Determine the (x, y) coordinate at the center of the cell enclosing the given text.  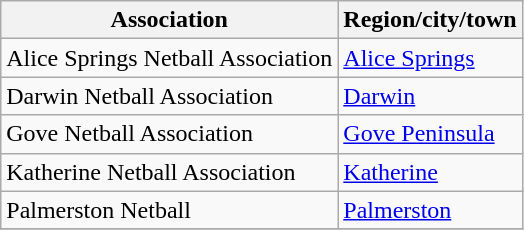
Katherine Netball Association (170, 172)
Katherine (430, 172)
Darwin (430, 96)
Association (170, 20)
Palmerston (430, 210)
Gove Peninsula (430, 134)
Darwin Netball Association (170, 96)
Alice Springs (430, 58)
Alice Springs Netball Association (170, 58)
Gove Netball Association (170, 134)
Palmerston Netball (170, 210)
Region/city/town (430, 20)
